Capture the cell that displays the provided text and extract its (x, y) central coordinate. 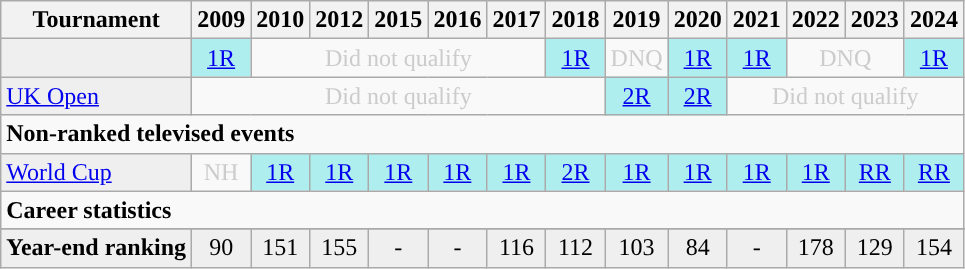
2015 (398, 20)
2023 (874, 20)
2016 (458, 20)
2019 (636, 20)
129 (874, 248)
World Cup (96, 172)
84 (698, 248)
155 (340, 248)
NH (222, 172)
Year-end ranking (96, 248)
178 (816, 248)
2022 (816, 20)
2021 (756, 20)
2024 (934, 20)
2017 (516, 20)
112 (576, 248)
UK Open (96, 96)
Non-ranked televised events (482, 134)
154 (934, 248)
2012 (340, 20)
Career statistics (482, 210)
2009 (222, 20)
2010 (280, 20)
103 (636, 248)
2020 (698, 20)
90 (222, 248)
151 (280, 248)
2018 (576, 20)
Tournament (96, 20)
116 (516, 248)
